From the cell containing the given text, extract its center point as (x, y) coordinate. 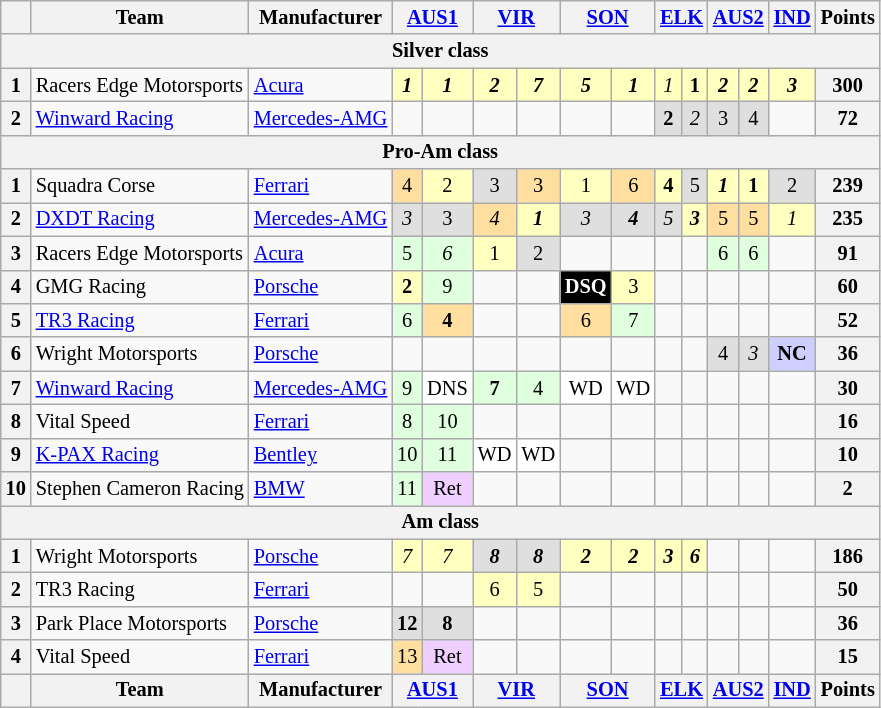
Silver class (440, 51)
235 (848, 219)
K-PAX Racing (140, 455)
Park Place Motorsports (140, 623)
NC (792, 354)
DSQ (586, 287)
Pro-Am class (440, 152)
Stephen Cameron Racing (140, 489)
12 (407, 623)
Squadra Corse (140, 186)
16 (848, 421)
72 (848, 118)
60 (848, 287)
91 (848, 253)
DNS (447, 388)
300 (848, 85)
15 (848, 657)
Bentley (320, 455)
GMG Racing (140, 287)
50 (848, 589)
13 (407, 657)
BMW (320, 489)
52 (848, 320)
239 (848, 186)
186 (848, 556)
Am class (440, 522)
30 (848, 388)
DXDT Racing (140, 219)
